Search for the cell housing the specified text and yield its (X, Y) center coordinate. 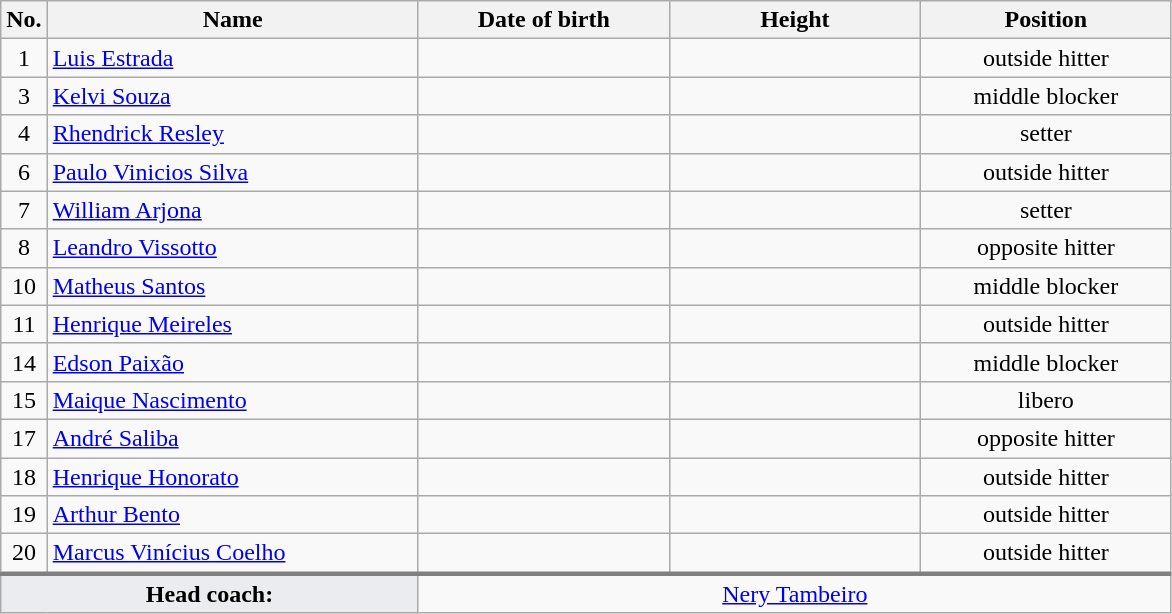
No. (24, 20)
Nery Tambeiro (794, 593)
Name (232, 20)
Luis Estrada (232, 58)
Paulo Vinicios Silva (232, 172)
7 (24, 210)
Rhendrick Resley (232, 134)
8 (24, 248)
10 (24, 286)
Marcus Vinícius Coelho (232, 554)
Henrique Meireles (232, 324)
15 (24, 400)
Arthur Bento (232, 515)
1 (24, 58)
William Arjona (232, 210)
libero (1046, 400)
14 (24, 362)
André Saliba (232, 438)
Leandro Vissotto (232, 248)
20 (24, 554)
3 (24, 96)
Height (794, 20)
11 (24, 324)
4 (24, 134)
17 (24, 438)
Maique Nascimento (232, 400)
Edson Paixão (232, 362)
18 (24, 477)
Date of birth (544, 20)
Head coach: (210, 593)
Matheus Santos (232, 286)
6 (24, 172)
19 (24, 515)
Kelvi Souza (232, 96)
Position (1046, 20)
Henrique Honorato (232, 477)
